Capture the cell that displays the provided text and extract its [X, Y] central coordinate. 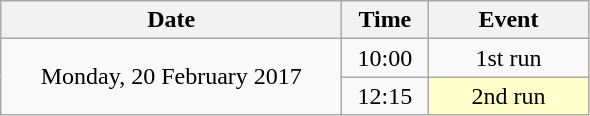
Time [385, 20]
Date [172, 20]
12:15 [385, 96]
1st run [508, 58]
Monday, 20 February 2017 [172, 77]
2nd run [508, 96]
Event [508, 20]
10:00 [385, 58]
